Identify which cell holds the provided text, then report its (X, Y) central coordinate. 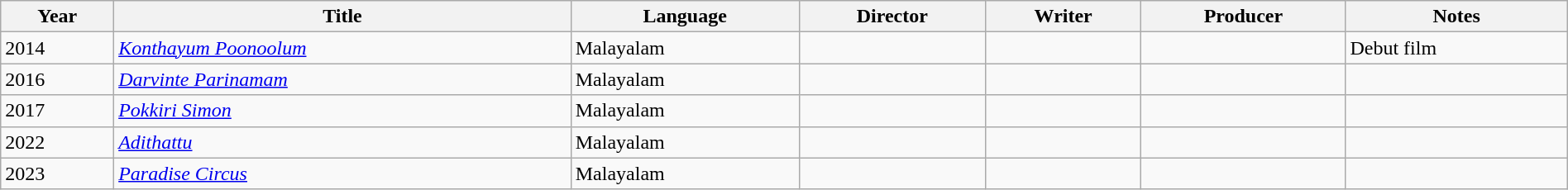
Notes (1456, 17)
Year (58, 17)
Debut film (1456, 48)
2022 (58, 142)
2016 (58, 79)
Pokkiri Simon (342, 111)
2023 (58, 173)
Director (892, 17)
Writer (1064, 17)
Konthayum Poonoolum (342, 48)
Paradise Circus (342, 173)
2017 (58, 111)
2014 (58, 48)
Darvinte Parinamam (342, 79)
Producer (1244, 17)
Language (685, 17)
Adithattu (342, 142)
Title (342, 17)
